For the text-containing cell, return its midpoint in [x, y] coordinate format. 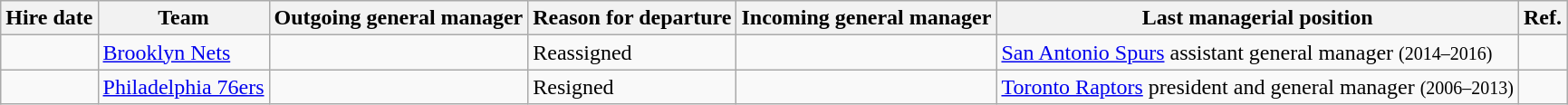
Philadelphia 76ers [183, 87]
San Antonio Spurs assistant general manager (2014–2016) [1257, 52]
Reassigned [632, 52]
Last managerial position [1257, 18]
Outgoing general manager [399, 18]
Reason for departure [632, 18]
Team [183, 18]
Toronto Raptors president and general manager (2006–2013) [1257, 87]
Incoming general manager [866, 18]
Hire date [49, 18]
Resigned [632, 87]
Ref. [1542, 18]
Brooklyn Nets [183, 52]
